Detect which cell encompasses the target text, then output its (x, y) center coordinate. 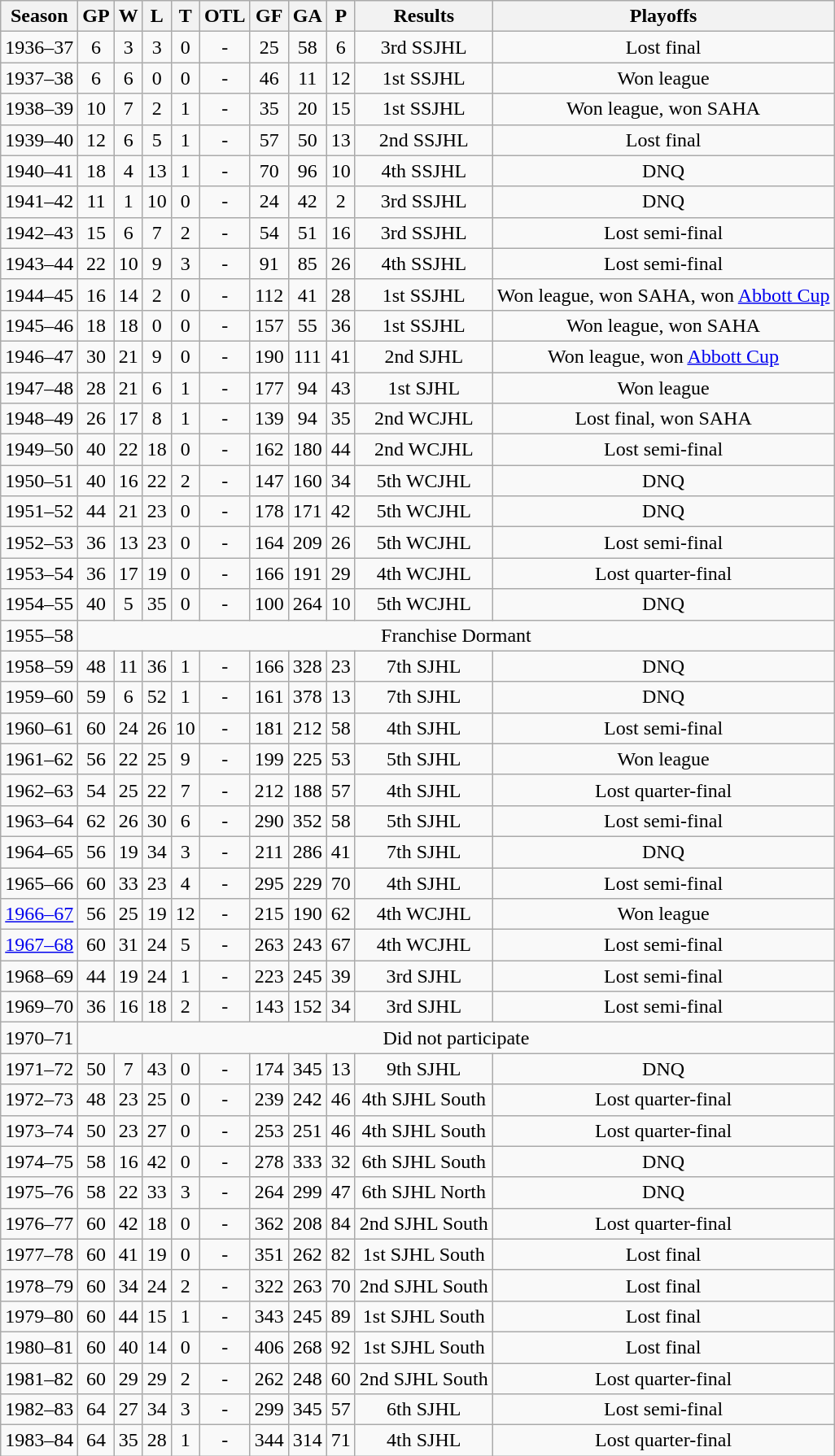
177 (269, 388)
152 (308, 1007)
352 (308, 821)
243 (308, 945)
208 (308, 1223)
1936–37 (39, 47)
406 (269, 1347)
Season (39, 16)
344 (269, 1441)
1965–66 (39, 883)
9th SJHL (423, 1069)
171 (308, 512)
W (129, 16)
96 (308, 171)
178 (269, 512)
55 (308, 325)
T (186, 16)
1947–48 (39, 388)
242 (308, 1100)
1960–61 (39, 728)
20 (308, 109)
GA (308, 16)
1980–81 (39, 1347)
6th SJHL (423, 1410)
L (156, 16)
1955–58 (39, 635)
181 (269, 728)
1983–84 (39, 1441)
53 (340, 759)
215 (269, 914)
85 (308, 264)
225 (308, 759)
1941–42 (39, 202)
8 (156, 419)
1943–44 (39, 264)
1970–71 (39, 1038)
322 (269, 1285)
248 (308, 1379)
1982–83 (39, 1410)
1952–53 (39, 543)
1973–74 (39, 1131)
343 (269, 1316)
1953–54 (39, 573)
174 (269, 1069)
51 (308, 233)
67 (340, 945)
188 (308, 790)
143 (269, 1007)
1954–55 (39, 604)
1977–78 (39, 1254)
1979–80 (39, 1316)
162 (269, 450)
6th SJHL South (423, 1162)
84 (340, 1223)
47 (340, 1192)
1974–75 (39, 1162)
Playoffs (663, 16)
1963–64 (39, 821)
82 (340, 1254)
1939–40 (39, 140)
Won league, won SAHA, won Abbott Cup (663, 294)
1937–38 (39, 78)
147 (269, 481)
229 (308, 883)
Results (423, 16)
1st SJHL (423, 388)
268 (308, 1347)
239 (269, 1100)
1967–68 (39, 945)
52 (156, 697)
31 (129, 945)
1962–63 (39, 790)
1951–52 (39, 512)
111 (308, 356)
2nd SJHL (423, 356)
161 (269, 697)
278 (269, 1162)
89 (340, 1316)
1969–70 (39, 1007)
6th SJHL North (423, 1192)
2nd SSJHL (423, 140)
Lost final, won SAHA (663, 419)
39 (340, 976)
1975–76 (39, 1192)
139 (269, 419)
1946–47 (39, 356)
71 (340, 1441)
1976–77 (39, 1223)
1958–59 (39, 666)
209 (308, 543)
1971–72 (39, 1069)
32 (340, 1162)
1940–41 (39, 171)
1944–45 (39, 294)
1968–69 (39, 976)
290 (269, 821)
295 (269, 883)
92 (340, 1347)
112 (269, 294)
223 (269, 976)
GF (269, 16)
91 (269, 264)
1938–39 (39, 109)
1978–79 (39, 1285)
Did not participate (456, 1038)
199 (269, 759)
1966–67 (39, 914)
1964–65 (39, 852)
378 (308, 697)
164 (269, 543)
1981–82 (39, 1379)
1950–51 (39, 481)
180 (308, 450)
GP (96, 16)
362 (269, 1223)
1942–43 (39, 233)
160 (308, 481)
211 (269, 852)
333 (308, 1162)
P (340, 16)
328 (308, 666)
286 (308, 852)
157 (269, 325)
Won league, won Abbott Cup (663, 356)
1972–73 (39, 1100)
1959–60 (39, 697)
59 (96, 697)
1961–62 (39, 759)
251 (308, 1131)
1949–50 (39, 450)
1945–46 (39, 325)
351 (269, 1254)
1948–49 (39, 419)
100 (269, 604)
191 (308, 573)
OTL (225, 16)
Franchise Dormant (456, 635)
314 (308, 1441)
253 (269, 1131)
